For the text-containing cell, return its midpoint in (x, y) coordinate format. 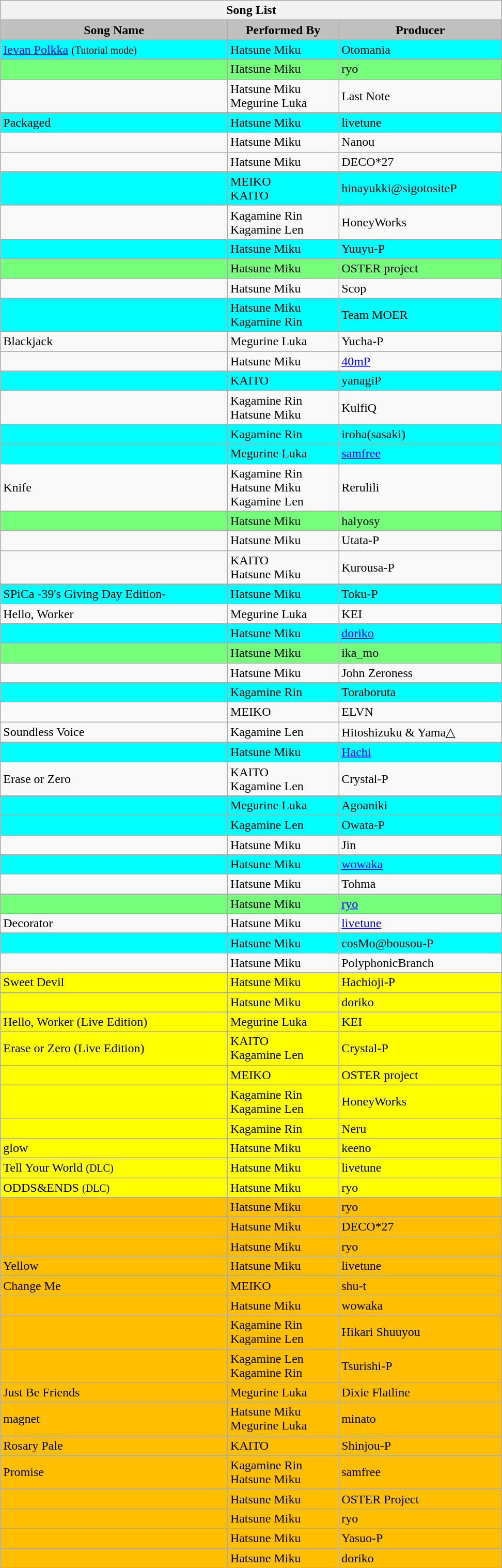
Kurousa-P (420, 567)
Jin (420, 845)
Kagamine LenKagamine Rin (283, 1365)
Yellow (114, 1266)
Sweet Devil (114, 982)
MEIKOKAITO (283, 188)
Hello, Worker (Live Edition) (114, 1022)
Hello, Worker (114, 613)
Scop (420, 288)
John Zeroness (420, 672)
Decorator (114, 924)
Neru (420, 1128)
Toraboruta (420, 693)
Owata-P (420, 825)
Yucha-P (420, 342)
Blackjack (114, 342)
Yuuyu-P (420, 249)
OSTER Project (420, 1499)
Ievan Polkka (Tutorial mode) (114, 50)
Hikari Shuuyou (420, 1332)
Last Note (420, 96)
Hitoshizuku & Yama△ (420, 732)
Song List (251, 10)
Packaged (114, 122)
cosMo@bousou-P (420, 943)
Erase or Zero (114, 778)
ODDS&ENDS (DLC) (114, 1187)
Yasuo-P (420, 1538)
Rerulili (420, 487)
Performed By (283, 30)
Promise (114, 1472)
magnet (114, 1419)
glow (114, 1148)
Change Me (114, 1286)
iroha(sasaki) (420, 434)
Erase or Zero (Live Edition) (114, 1048)
Toku-P (420, 594)
minato (420, 1419)
halyosy (420, 521)
ika_mo (420, 653)
Hatsune MikuKagamine Rin (283, 315)
Rosary Pale (114, 1446)
Just Be Friends (114, 1392)
PolyphonicBranch (420, 963)
hinayukki@sigotositeP (420, 188)
Otomania (420, 50)
KAITOHatsune Miku (283, 567)
Agoaniki (420, 805)
keeno (420, 1148)
Soundless Voice (114, 732)
Dixie Flatline (420, 1392)
yanagiP (420, 381)
Producer (420, 30)
Tohma (420, 884)
40mP (420, 361)
Kagamine RinHatsune MikuKagamine Len (283, 487)
shu-t (420, 1286)
Team MOER (420, 315)
Shinjou-P (420, 1446)
Knife (114, 487)
Song Name (114, 30)
Hachi (420, 752)
Hachioji-P (420, 982)
KulfiQ (420, 407)
Tell Your World (DLC) (114, 1167)
ELVN (420, 712)
Tsurishi-P (420, 1365)
SPiCa -39's Giving Day Edition- (114, 594)
Nanou (420, 142)
Utata-P (420, 541)
